Identify which cell holds the provided text, then report its (x, y) central coordinate. 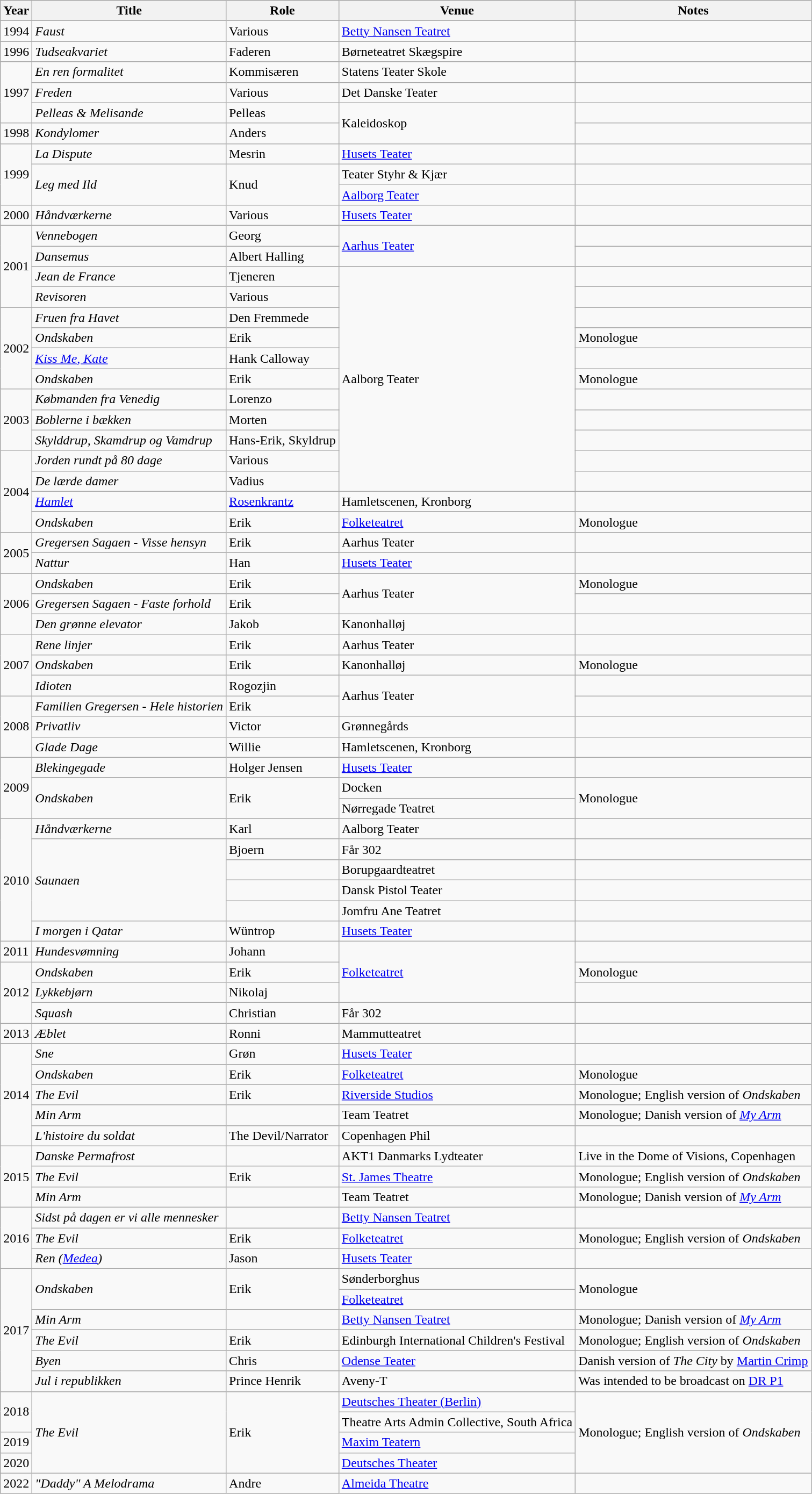
Squash (129, 1013)
Pelleas & Melisande (129, 113)
Karl (283, 829)
1999 (16, 174)
La Dispute (129, 154)
Tjeneren (283, 277)
Freden (129, 92)
Live in the Dome of Visions, Copenhagen (693, 1156)
1997 (16, 92)
L'histoire du soldat (129, 1136)
I morgen i Qatar (129, 931)
Dansk Pistol Teater (457, 890)
Hundesvømning (129, 952)
Borupgaardteatret (457, 870)
Faderen (283, 52)
Lykkebjørn (129, 993)
Odense Teater (457, 1361)
Det Danske Teater (457, 92)
Vennebogen (129, 235)
Mammutteatret (457, 1033)
Hans-Erik, Skyldrup (283, 440)
De lærde damer (129, 481)
Morten (283, 420)
Den Fremmede (283, 318)
2016 (16, 1238)
Kiss Me, Kate (129, 358)
Role (283, 11)
Copenhagen Phil (457, 1136)
Familien Gregersen - Hele historien (129, 706)
Willie (283, 747)
Nørregade Teatret (457, 808)
2007 (16, 665)
Christian (283, 1013)
Børneteatret Skægspire (457, 52)
Docken (457, 788)
1996 (16, 52)
Den grønne elevator (129, 624)
Was intended to be broadcast on DR P1 (693, 1381)
Glade Dage (129, 747)
Skylddrup, Skamdrup og Vamdrup (129, 440)
Lorenzo (283, 399)
2015 (16, 1176)
Notes (693, 11)
2022 (16, 1483)
Rosenkrantz (283, 501)
Gregersen Sagaen - Faste forhold (129, 604)
Anders (283, 133)
Sne (129, 1054)
Kommisæren (283, 72)
Dansemus (129, 256)
2005 (16, 552)
Gregersen Sagaen - Visse hensyn (129, 542)
Theatre Arts Admin Collective, South Africa (457, 1422)
The Devil/Narrator (283, 1136)
Saunaen (129, 880)
Byen (129, 1361)
2003 (16, 420)
Riverside Studios (457, 1095)
Danish version of The City by Martin Crimp (693, 1361)
Jomfru Ane Teatret (457, 911)
2004 (16, 491)
Grønnegårds (457, 727)
2013 (16, 1033)
Maxim Teatern (457, 1442)
Jul i republikken (129, 1381)
Hank Calloway (283, 358)
Kaleidoskop (457, 123)
Boblerne i bækken (129, 420)
Georg (283, 235)
"Daddy" A Melodrama (129, 1483)
Albert Halling (283, 256)
2006 (16, 604)
Pelleas (283, 113)
St. James Theatre (457, 1176)
2014 (16, 1095)
Nikolaj (283, 993)
Edinburgh International Children's Festival (457, 1340)
Knud (283, 184)
2012 (16, 993)
Idioten (129, 686)
2010 (16, 880)
2009 (16, 788)
Grøn (283, 1054)
Almeida Theatre (457, 1483)
Victor (283, 727)
Købmanden fra Venedig (129, 399)
2008 (16, 727)
AKT1 Danmarks Lydteater (457, 1156)
Danske Permafrost (129, 1156)
Blekingegade (129, 767)
Sidst på dagen er vi alle mennesker (129, 1217)
Holger Jensen (283, 767)
Jorden rundt på 80 dage (129, 461)
Year (16, 11)
Aveny-T (457, 1381)
1994 (16, 31)
En ren formalitet (129, 72)
Jean de France (129, 277)
Ren (Medea) (129, 1259)
Statens Teater Skole (457, 72)
2011 (16, 952)
Rogozjin (283, 686)
Mesrin (283, 154)
Rene linjer (129, 645)
Faust (129, 31)
Andre (283, 1483)
Privatliv (129, 727)
Sønderborghus (457, 1279)
Johann (283, 952)
Nattur (129, 563)
Wüntrop (283, 931)
Vadius (283, 481)
Title (129, 11)
Æblet (129, 1033)
2020 (16, 1463)
2001 (16, 266)
Fruen fra Havet (129, 318)
Prince Henrik (283, 1381)
Tudseakvariet (129, 52)
Revisoren (129, 297)
Jason (283, 1259)
Leg med Ild (129, 184)
Teater Styhr & Kjær (457, 174)
1998 (16, 133)
2018 (16, 1412)
Han (283, 563)
2019 (16, 1442)
Kondylomer (129, 133)
Chris (283, 1361)
Ronni (283, 1033)
Deutsches Theater (457, 1463)
Bjoern (283, 849)
2017 (16, 1330)
2002 (16, 348)
Hamlet (129, 501)
2000 (16, 215)
Deutsches Theater (Berlin) (457, 1402)
Venue (457, 11)
Jakob (283, 624)
